Capture the cell that displays the provided text and extract its (X, Y) central coordinate. 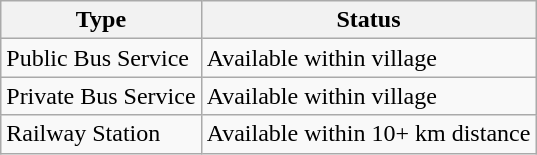
Status (368, 20)
Public Bus Service (101, 58)
Type (101, 20)
Railway Station (101, 134)
Private Bus Service (101, 96)
Available within 10+ km distance (368, 134)
